Pinpoint the cell where the given text exists, returning its [x, y] midpoint coordinate. 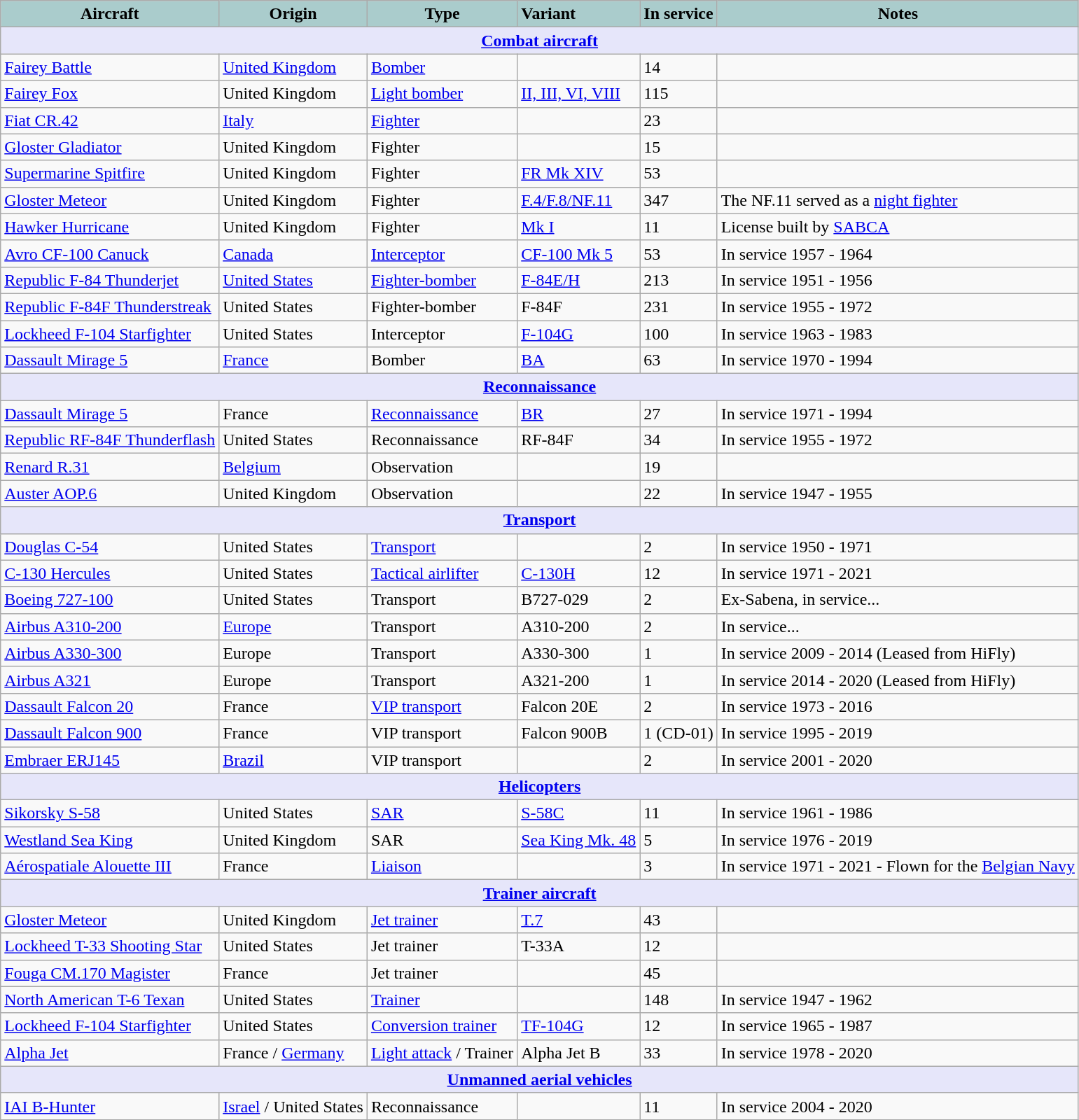
In service 1957 - 1964 [898, 253]
Origin [293, 14]
In service 2014 - 2020 (Leased from HiFly) [898, 680]
Sea King Mk. 48 [578, 840]
Sikorsky S-58 [110, 813]
Dassault Falcon 900 [110, 733]
Canada [293, 253]
A310-200 [578, 626]
Westland Sea King [110, 840]
In service 2004 - 2020 [898, 1106]
In service... [898, 626]
Helicopters [540, 787]
347 [678, 200]
213 [678, 280]
Gloster Gladiator [110, 147]
Douglas C-54 [110, 547]
63 [678, 360]
Liaison [442, 867]
II, III, VI, VIII [578, 94]
Republic F-84 Thunderjet [110, 280]
Brazil [293, 759]
Trainer aircraft [540, 893]
Italy [293, 120]
Fouga CM.170 Magister [110, 973]
Light attack / Trainer [442, 1053]
North American T-6 Texan [110, 1000]
Type [442, 14]
F.4/F.8/NF.11 [578, 200]
Auster AOP.6 [110, 493]
1 (CD-01) [678, 733]
In service 1947 - 1955 [898, 493]
A330-300 [578, 653]
Mk I [578, 227]
In service 2001 - 2020 [898, 759]
3 [678, 867]
Dassault Falcon 20 [110, 706]
In service 1963 - 1983 [898, 334]
F-104G [578, 334]
A321-200 [578, 680]
Notes [898, 14]
In service 1961 - 1986 [898, 813]
In service 1976 - 2019 [898, 840]
Unmanned aerial vehicles [540, 1079]
France / Germany [293, 1053]
Alpha Jet [110, 1053]
Republic F-84F Thunderstreak [110, 307]
RF-84F [578, 440]
In service 1971 - 1994 [898, 414]
Supermarine Spitfire [110, 174]
Variant [578, 14]
15 [678, 147]
The NF.11 served as a night fighter [898, 200]
In service 1947 - 1962 [898, 1000]
Tactical airlifter [442, 573]
Renard R.31 [110, 467]
34 [678, 440]
B727-029 [578, 600]
CF-100 Mk 5 [578, 253]
In service 1973 - 2016 [898, 706]
Fairey Battle [110, 67]
19 [678, 467]
Lockheed T-33 Shooting Star [110, 946]
License built by SABCA [898, 227]
Fairey Fox [110, 94]
TF-104G [578, 1026]
Falcon 20E [578, 706]
F-84E/H [578, 280]
In service 1951 - 1956 [898, 280]
Ex-Sabena, in service... [898, 600]
231 [678, 307]
115 [678, 94]
100 [678, 334]
Light bomber [442, 94]
S-58C [578, 813]
In service 1978 - 2020 [898, 1053]
T.7 [578, 920]
In service 1995 - 2019 [898, 733]
Conversion trainer [442, 1026]
Hawker Hurricane [110, 227]
Alpha Jet B [578, 1053]
22 [678, 493]
5 [678, 840]
In service 1965 - 1987 [898, 1026]
In service 1971 - 2021 - Flown for the Belgian Navy [898, 867]
In service 1970 - 1994 [898, 360]
Aircraft [110, 14]
In service 1971 - 2021 [898, 573]
Trainer [442, 1000]
F-84F [578, 307]
Aérospatiale Alouette III [110, 867]
Fiat CR.42 [110, 120]
Israel / United States [293, 1106]
Republic RF-84F Thunderflash [110, 440]
33 [678, 1053]
Airbus A330-300 [110, 653]
Airbus A310-200 [110, 626]
In service 1950 - 1971 [898, 547]
In service [678, 14]
27 [678, 414]
BR [578, 414]
FR Mk XIV [578, 174]
BA [578, 360]
23 [678, 120]
Combat aircraft [540, 41]
Boeing 727-100 [110, 600]
T-33A [578, 946]
C-130 Hercules [110, 573]
Embraer ERJ145 [110, 759]
148 [678, 1000]
14 [678, 67]
Belgium [293, 467]
45 [678, 973]
In service 2009 - 2014 (Leased from HiFly) [898, 653]
Falcon 900B [578, 733]
Avro CF-100 Canuck [110, 253]
Airbus A321 [110, 680]
43 [678, 920]
IAI B-Hunter [110, 1106]
C-130H [578, 573]
